Output the [x, y] coordinate of the center of the cell containing the given text.  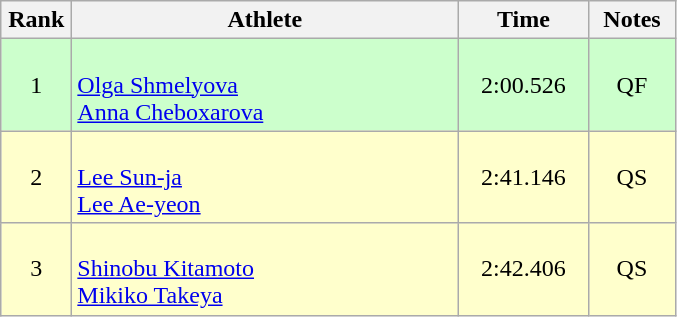
Lee Sun-jaLee Ae-yeon [265, 177]
1 [36, 85]
3 [36, 269]
Rank [36, 20]
2:00.526 [524, 85]
2:42.406 [524, 269]
Shinobu KitamotoMikiko Takeya [265, 269]
2 [36, 177]
2:41.146 [524, 177]
QF [632, 85]
Time [524, 20]
Notes [632, 20]
Olga ShmelyovaAnna Cheboxarova [265, 85]
Athlete [265, 20]
